Locate the cell with the specified text and output its [X, Y] center coordinate. 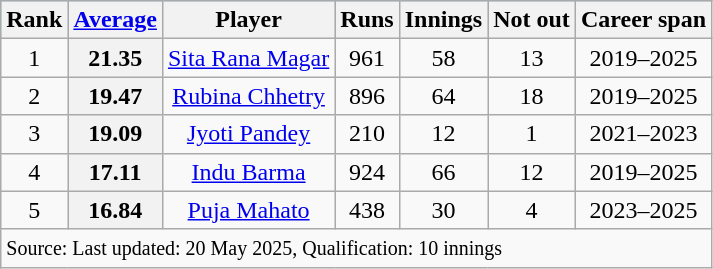
Puja Mahato [248, 210]
19.09 [116, 134]
210 [367, 134]
16.84 [116, 210]
19.47 [116, 96]
66 [443, 172]
Not out [532, 20]
30 [443, 210]
Runs [367, 20]
2023–2025 [643, 210]
21.35 [116, 58]
Rank [34, 20]
Player [248, 20]
438 [367, 210]
Rubina Chhetry [248, 96]
18 [532, 96]
Innings [443, 20]
Jyoti Pandey [248, 134]
13 [532, 58]
Source: Last updated: 20 May 2025, Qualification: 10 innings [356, 248]
17.11 [116, 172]
3 [34, 134]
Average [116, 20]
961 [367, 58]
58 [443, 58]
Career span [643, 20]
Sita Rana Magar [248, 58]
924 [367, 172]
2 [34, 96]
896 [367, 96]
2021–2023 [643, 134]
64 [443, 96]
5 [34, 210]
Indu Barma [248, 172]
